Return (x, y) of the center of cell containing provided text 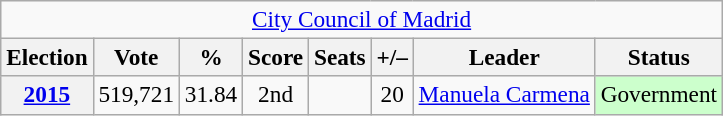
519,721 (136, 95)
% (210, 57)
Status (658, 57)
Score (276, 57)
2015 (47, 95)
City Council of Madrid (362, 19)
Manuela Carmena (504, 95)
Leader (504, 57)
Election (47, 57)
31.84 (210, 95)
Seats (340, 57)
20 (392, 95)
2nd (276, 95)
Government (658, 95)
Vote (136, 57)
+/– (392, 57)
